From the cell containing the given text, extract its center point as [X, Y] coordinate. 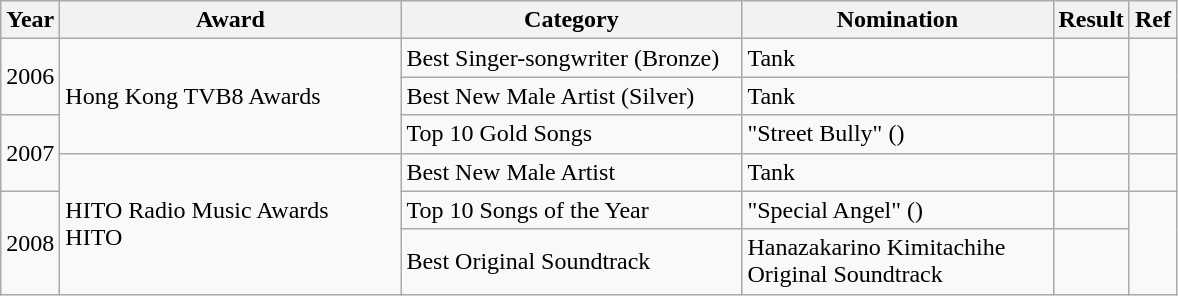
Top 10 Gold Songs [572, 134]
2008 [30, 242]
HITO Radio Music AwardsHITO [230, 224]
Best New Male Artist [572, 172]
Best New Male Artist (Silver) [572, 96]
Best Original Soundtrack [572, 262]
Top 10 Songs of the Year [572, 210]
Hanazakarino Kimitachihe Original Soundtrack [898, 262]
Hong Kong TVB8 Awards [230, 96]
Award [230, 20]
Best Singer-songwriter (Bronze) [572, 58]
Ref [1152, 20]
2006 [30, 77]
"Special Angel" () [898, 210]
2007 [30, 153]
Nomination [898, 20]
Category [572, 20]
"Street Bully" () [898, 134]
Year [30, 20]
Result [1091, 20]
